Output the (X, Y) coordinate of the center of the cell containing the given text.  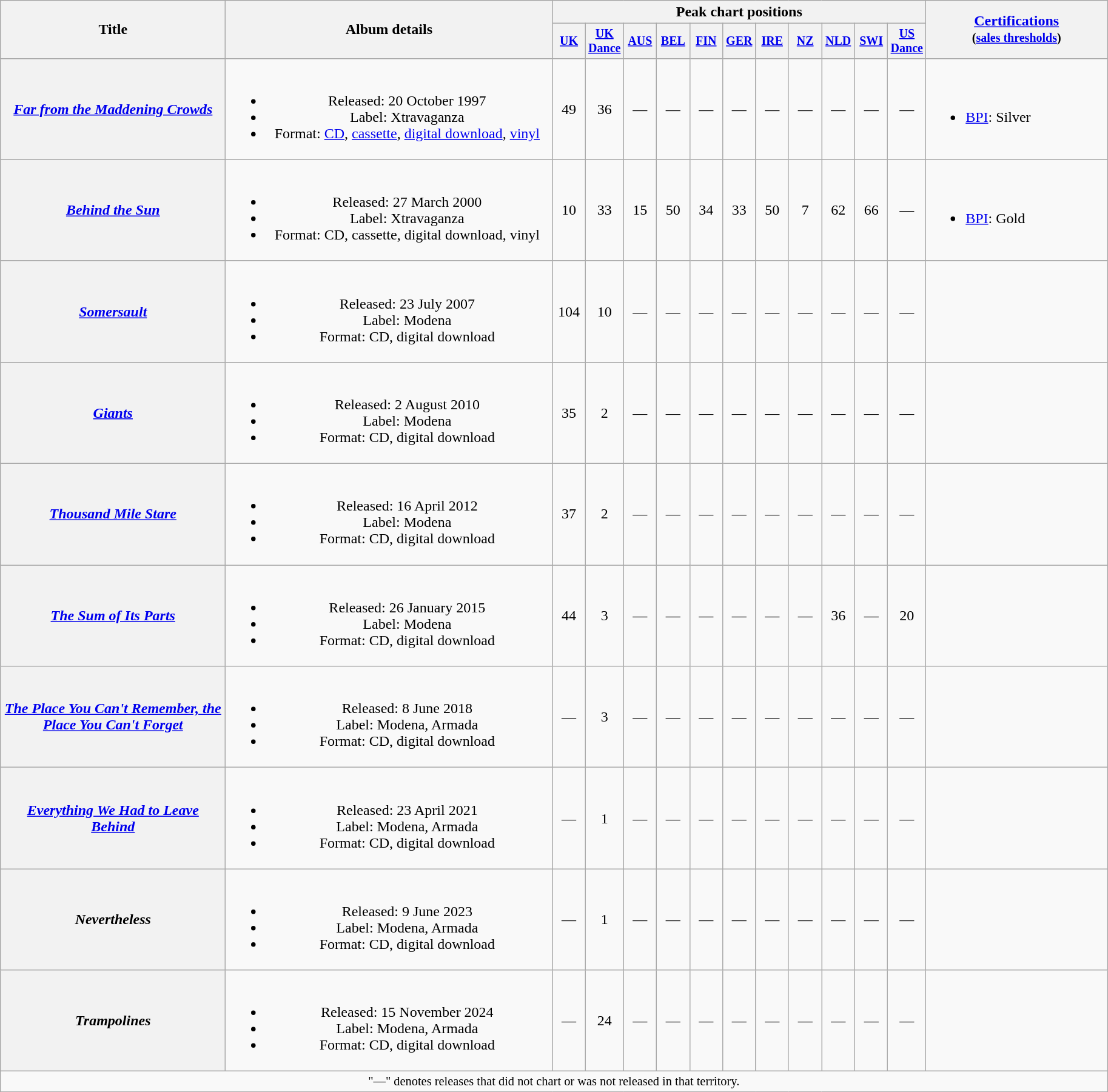
Peak chart positions (739, 12)
NZ (805, 41)
20 (907, 616)
BPI: Gold (1016, 210)
The Sum of Its Parts (113, 616)
FIN (706, 41)
Nevertheless (113, 919)
USDance (907, 41)
"—" denotes releases that did not chart or was not released in that territory. (554, 1082)
49 (569, 109)
104 (569, 312)
NLD (838, 41)
BEL (673, 41)
Released: 26 January 2015Label: ModenaFormat: CD, digital download (389, 616)
15 (640, 210)
Released: 23 April 2021Label: Modena, ArmadaFormat: CD, digital download (389, 819)
37 (569, 514)
IRE (772, 41)
UKDance (604, 41)
62 (838, 210)
SWI (871, 41)
Title (113, 30)
Thousand Mile Stare (113, 514)
35 (569, 412)
Everything We Had to Leave Behind (113, 819)
Released: 20 October 1997Label: XtravaganzaFormat: CD, cassette, digital download, vinyl (389, 109)
Released: 2 August 2010Label: ModenaFormat: CD, digital download (389, 412)
Released: 9 June 2023Label: Modena, ArmadaFormat: CD, digital download (389, 919)
44 (569, 616)
BPI: Silver (1016, 109)
GER (739, 41)
Released: 15 November 2024Label: Modena, ArmadaFormat: CD, digital download (389, 1021)
Giants (113, 412)
Behind the Sun (113, 210)
Released: 27 March 2000Label: XtravaganzaFormat: CD, cassette, digital download, vinyl (389, 210)
Far from the Maddening Crowds (113, 109)
The Place You Can't Remember, the Place You Can't Forget (113, 717)
UK (569, 41)
Album details (389, 30)
7 (805, 210)
66 (871, 210)
Somersault (113, 312)
Certifications(sales thresholds) (1016, 30)
24 (604, 1021)
Released: 16 April 2012Label: ModenaFormat: CD, digital download (389, 514)
Trampolines (113, 1021)
Released: 23 July 2007Label: ModenaFormat: CD, digital download (389, 312)
Released: 8 June 2018Label: Modena, ArmadaFormat: CD, digital download (389, 717)
AUS (640, 41)
34 (706, 210)
